Find where the given text appears and provide that cell's center as (X, Y) coordinate. 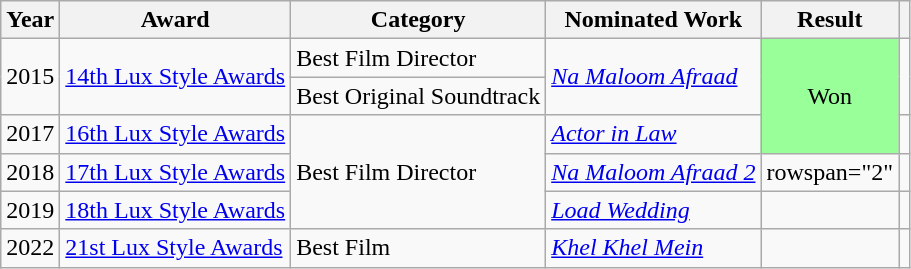
Best Original Soundtrack (418, 96)
2018 (30, 172)
rowspan="2" (830, 172)
Actor in Law (654, 134)
Won (830, 96)
Na Maloom Afraad (654, 77)
2015 (30, 77)
2019 (30, 210)
17th Lux Style Awards (176, 172)
Result (830, 20)
21st Lux Style Awards (176, 248)
18th Lux Style Awards (176, 210)
Khel Khel Mein (654, 248)
16th Lux Style Awards (176, 134)
Na Maloom Afraad 2 (654, 172)
Load Wedding (654, 210)
14th Lux Style Awards (176, 77)
2022 (30, 248)
Best Film (418, 248)
Year (30, 20)
Nominated Work (654, 20)
Award (176, 20)
2017 (30, 134)
Category (418, 20)
